Determine the (X, Y) coordinate at the center of the cell enclosing the given text.  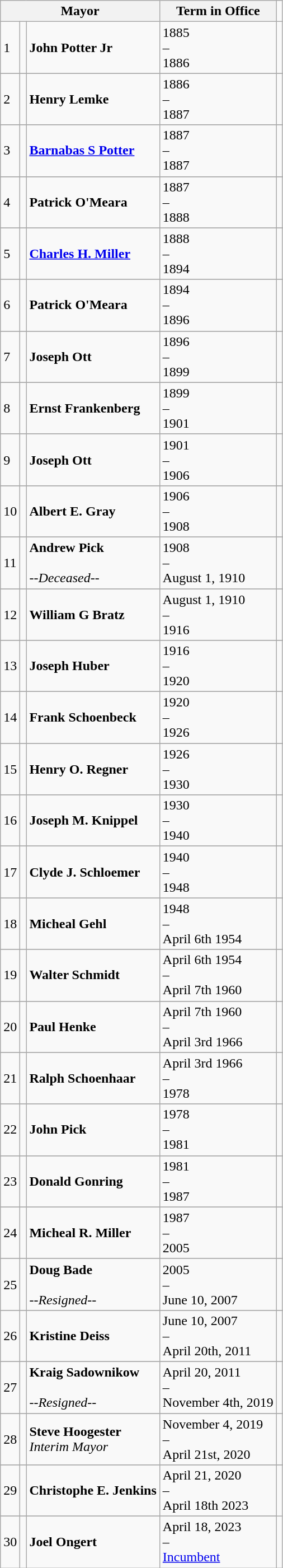
John Pick (93, 1130)
Christophe E. Jenkins (93, 1491)
1920– 1926 (218, 718)
Joseph Huber (93, 666)
April 18, 2023–Incumbent (218, 1542)
April 6th 1954– April 7th 1960 (218, 975)
20 (10, 1027)
August 1, 1910– 1916 (218, 615)
April 7th 1960– April 3rd 1966 (218, 1027)
1908–August 1, 1910 (218, 563)
Henry Lemke (93, 99)
Term in Office (218, 11)
18 (10, 924)
Charles H. Miller (93, 254)
Joseph M. Knippel (93, 821)
William G Bratz (93, 615)
1987– 2005 (218, 1233)
Kraig Sadownikow--Resigned-- (93, 1387)
1899– 1901 (218, 408)
1948–April 6th 1954 (218, 924)
Andrew Pick--Deceased-- (93, 563)
Micheal R. Miller (93, 1233)
1916–1920 (218, 666)
1901–1906 (218, 460)
7 (10, 357)
April 20, 2011–November 4th, 2019 (218, 1387)
26 (10, 1336)
14 (10, 718)
27 (10, 1387)
Ernst Frankenberg (93, 408)
21 (10, 1078)
1896– 1899 (218, 357)
Donald Gonring (93, 1181)
9 (10, 460)
1 (10, 48)
1978– 1981 (218, 1130)
11 (10, 563)
28 (10, 1439)
2 (10, 99)
19 (10, 975)
17 (10, 872)
Joel Ongert (93, 1542)
1894– 1896 (218, 305)
1885–1886 (218, 48)
12 (10, 615)
1887– 1887 (218, 151)
1888– 1894 (218, 254)
Henry O. Regner (93, 769)
Micheal Gehl (93, 924)
22 (10, 1130)
13 (10, 666)
15 (10, 769)
Albert E. Gray (93, 511)
5 (10, 254)
Paul Henke (93, 1027)
6 (10, 305)
10 (10, 511)
Walter Schmidt (93, 975)
Frank Schoenbeck (93, 718)
Steve HoogesterInterim Mayor (93, 1439)
Clyde J. Schloemer (93, 872)
June 10, 2007–April 20th, 2011 (218, 1336)
November 4, 2019–April 21st, 2020 (218, 1439)
Mayor (81, 11)
1926– 1930 (218, 769)
16 (10, 821)
1940– 1948 (218, 872)
Doug Bade--Resigned-- (93, 1284)
1981– 1987 (218, 1181)
3 (10, 151)
8 (10, 408)
1886– 1887 (218, 99)
4 (10, 202)
April 3rd 1966– 1978 (218, 1078)
Ralph Schoenhaar (93, 1078)
23 (10, 1181)
1930– 1940 (218, 821)
April 21, 2020–April 18th 2023 (218, 1491)
1906–1908 (218, 511)
25 (10, 1284)
2005–June 10, 2007 (218, 1284)
John Potter Jr (93, 48)
1887– 1888 (218, 202)
Barnabas S Potter (93, 151)
Kristine Deiss (93, 1336)
30 (10, 1542)
29 (10, 1491)
24 (10, 1233)
